For the text-containing cell, return its midpoint in [x, y] coordinate format. 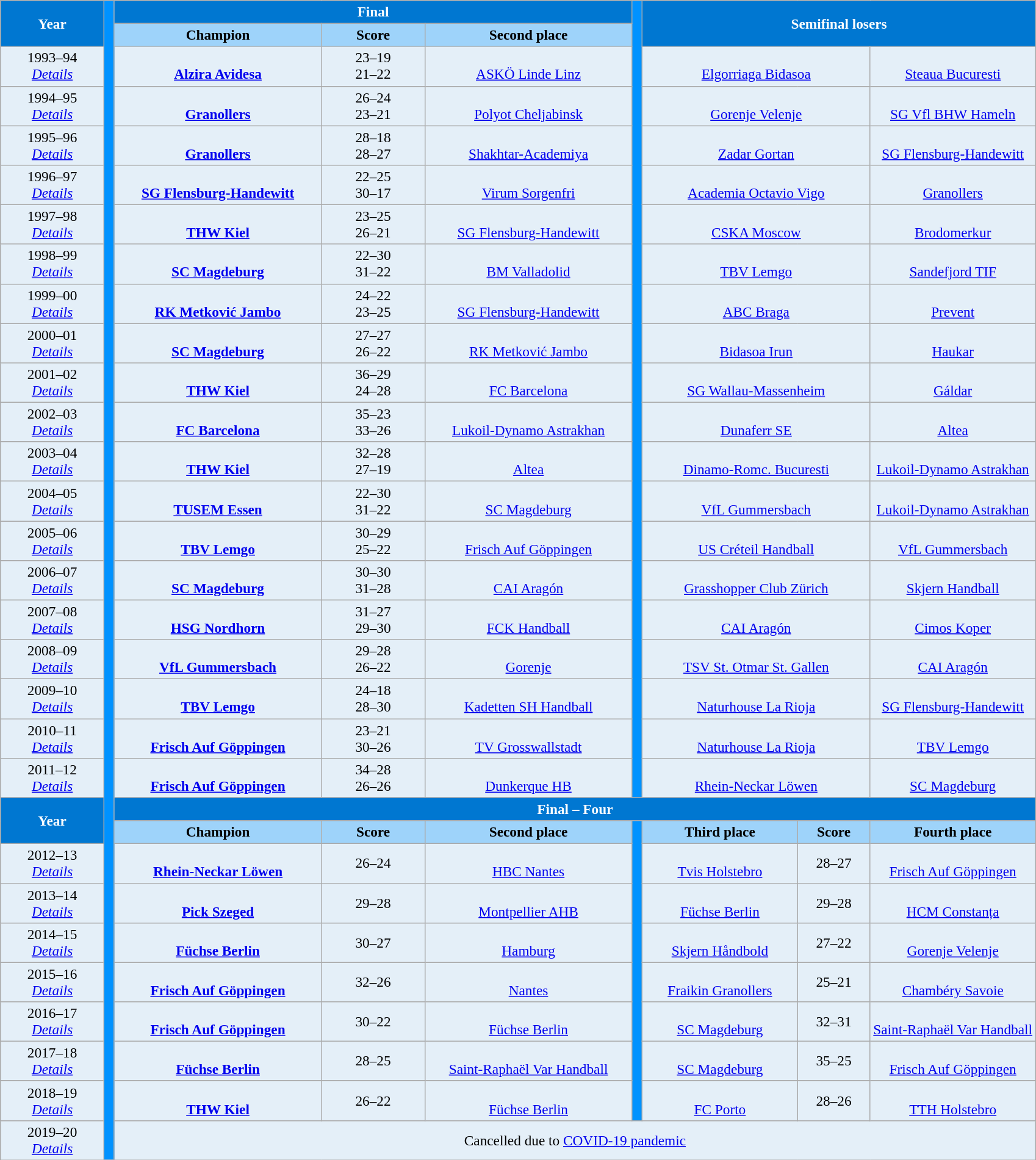
2009–10Details [52, 698]
Dinamo-Romc. Bucuresti [757, 461]
28–27 [833, 863]
Hamburg [528, 942]
1993–94Details [52, 66]
2016–17Details [52, 1021]
1995–96Details [52, 145]
2018–19Details [52, 1101]
CSKA Moscow [757, 225]
Fourth place [953, 832]
2013–14Details [52, 903]
Grasshopper Club Zürich [757, 580]
FCK Handball [528, 620]
32–31 [833, 1021]
Fraikin Granollers [720, 982]
Virum Sorgenfri [528, 184]
Cancelled due to COVID-19 pandemic [575, 1140]
Montpellier AHB [528, 903]
2006–07Details [52, 580]
24–18 28–30 [373, 698]
2019–20 Details [52, 1140]
Shakhtar-Academiya [528, 145]
1999–00Details [52, 304]
2010–11Details [52, 738]
1996–97Details [52, 184]
BM Valladolid [528, 264]
2002–03Details [52, 422]
Elgorriaga Bidasoa [757, 66]
ABC Braga [757, 304]
36–29 24–28 [373, 382]
Cimos Koper [953, 620]
2014–15Details [52, 942]
35–25 [833, 1061]
Steaua Bucuresti [953, 66]
27–27 26–22 [373, 343]
30–29 25–22 [373, 541]
35–23 33–26 [373, 422]
2000–01Details [52, 343]
Pick Szeged [217, 903]
Skjern Håndbold [720, 942]
HCM Constanța [953, 903]
ASKÖ Linde Linz [528, 66]
27–22 [833, 942]
SG Vfl BHW Hameln [953, 106]
Dunaferr SE [757, 422]
1997–98Details [52, 225]
34–28 26–26 [373, 777]
30–30 31–28 [373, 580]
Tvis Holstebro [720, 863]
Kadetten SH Handball [528, 698]
30–22 [373, 1021]
HBC Nantes [528, 863]
24–22 23–25 [373, 304]
2008–09Details [52, 659]
Final – Four [575, 809]
Sandefjord TIF [953, 264]
2005–06Details [52, 541]
22–25 30–17 [373, 184]
Polyot Cheljabinsk [528, 106]
US Créteil Handball [757, 541]
TSV St. Otmar St. Gallen [757, 659]
26–22 [373, 1101]
Academia Octavio Vigo [757, 184]
TUSEM Essen [217, 500]
32–28 27–19 [373, 461]
28–26 [833, 1101]
Chambéry Savoie [953, 982]
Bidasoa Irun [757, 343]
Semifinal losers [840, 23]
23–19 21–22 [373, 66]
32–26 [373, 982]
2017–18Details [52, 1061]
30–27 [373, 942]
2001–02Details [52, 382]
28–25 [373, 1061]
Brodomerkur [953, 225]
2011–12Details [52, 777]
28–18 28–27 [373, 145]
25–21 [833, 982]
Final [373, 12]
26–24 [373, 863]
2007–08Details [52, 620]
SG Wallau-Massenheim [757, 382]
Third place [720, 832]
29–28 26–22 [373, 659]
23–21 30–26 [373, 738]
Dunkerque HB [528, 777]
2003–04Details [52, 461]
TV Grosswallstadt [528, 738]
Haukar [953, 343]
2012–13Details [52, 863]
Nantes [528, 982]
2015–16Details [52, 982]
Zadar Gortan [757, 145]
1994–95Details [52, 106]
31–27 29–30 [373, 620]
Prevent [953, 304]
HSG Nordhorn [217, 620]
FC Porto [720, 1101]
Gáldar [953, 382]
Alzira Avidesa [217, 66]
TTH Holstebro [953, 1101]
Gorenje [528, 659]
2004–05Details [52, 500]
23–25 26–21 [373, 225]
26–24 23–21 [373, 106]
Skjern Handball [953, 580]
1998–99Details [52, 264]
